Pinpoint the cell where the given text exists, returning its (X, Y) midpoint coordinate. 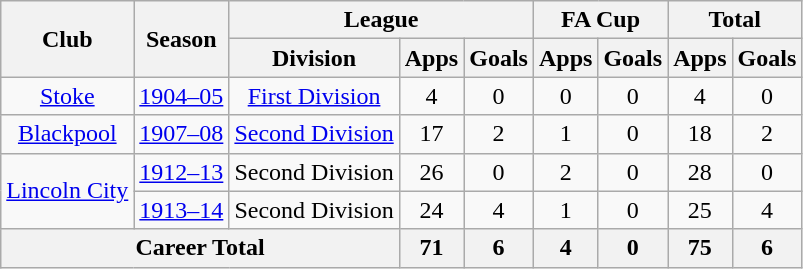
Lincoln City (68, 191)
71 (431, 248)
1913–14 (182, 210)
17 (431, 134)
First Division (314, 96)
Career Total (200, 248)
Club (68, 39)
26 (431, 172)
1907–08 (182, 134)
Division (314, 58)
Season (182, 39)
24 (431, 210)
1904–05 (182, 96)
28 (700, 172)
FA Cup (600, 20)
Blackpool (68, 134)
18 (700, 134)
Total (735, 20)
1912–13 (182, 172)
Stoke (68, 96)
25 (700, 210)
League (382, 20)
75 (700, 248)
